Output the (x, y) coordinate of the center of the cell containing the given text.  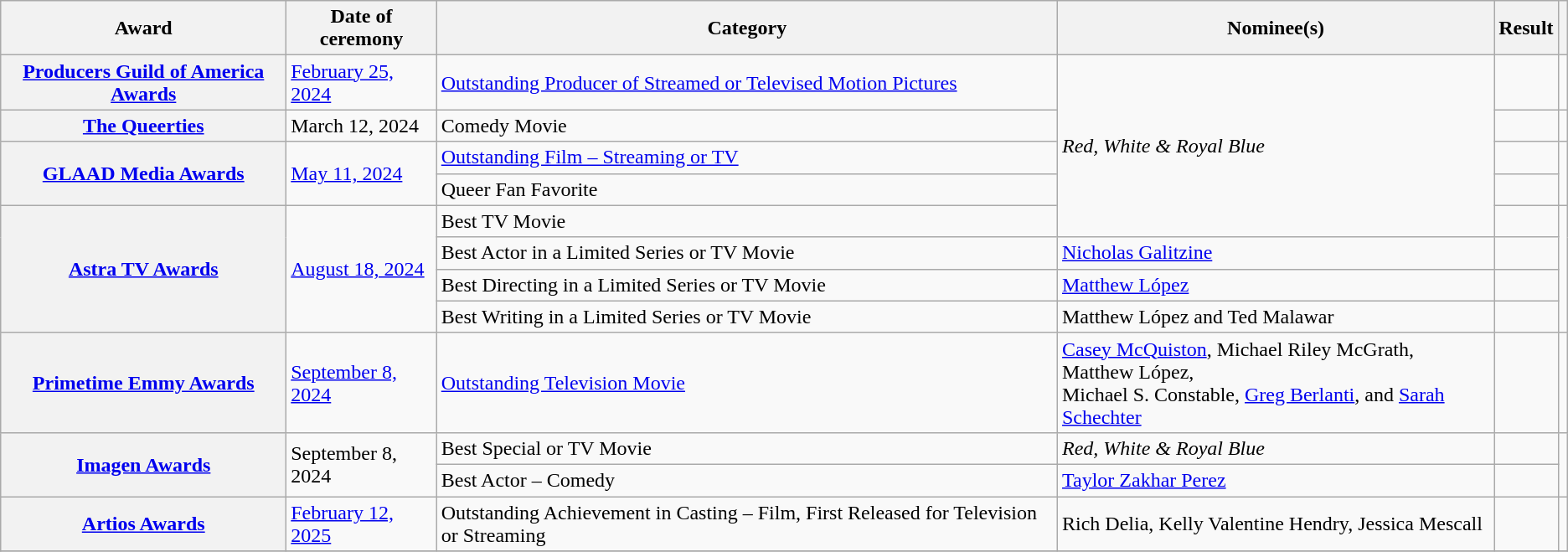
The Queerties (144, 126)
May 11, 2024 (362, 173)
February 25, 2024 (362, 82)
Best Actor – Comedy (747, 480)
Date of ceremony (362, 28)
Best Writing in a Limited Series or TV Movie (747, 317)
Producers Guild of America Awards (144, 82)
Casey McQuiston, Michael Riley McGrath, Matthew López, Michael S. Constable, Greg Berlanti, and Sarah Schechter (1275, 382)
February 12, 2025 (362, 523)
Matthew López and Ted Malawar (1275, 317)
Taylor Zakhar Perez (1275, 480)
Result (1526, 28)
Award (144, 28)
Astra TV Awards (144, 269)
Nicholas Galitzine (1275, 253)
Outstanding Television Movie (747, 382)
Primetime Emmy Awards (144, 382)
Outstanding Film – Streaming or TV (747, 157)
Outstanding Achievement in Casting – Film, First Released for Television or Streaming (747, 523)
Best Directing in a Limited Series or TV Movie (747, 285)
Outstanding Producer of Streamed or Televised Motion Pictures (747, 82)
Comedy Movie (747, 126)
Category (747, 28)
Best TV Movie (747, 221)
Best Special or TV Movie (747, 448)
March 12, 2024 (362, 126)
Nominee(s) (1275, 28)
Queer Fan Favorite (747, 189)
Matthew López (1275, 285)
Imagen Awards (144, 464)
August 18, 2024 (362, 269)
Artios Awards (144, 523)
Rich Delia, Kelly Valentine Hendry, Jessica Mescall (1275, 523)
GLAAD Media Awards (144, 173)
Best Actor in a Limited Series or TV Movie (747, 253)
